Capture the cell that displays the provided text and extract its [X, Y] central coordinate. 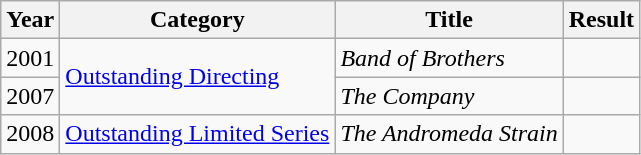
Outstanding Directing [198, 77]
2007 [30, 96]
2001 [30, 58]
2008 [30, 134]
Category [198, 20]
The Andromeda Strain [449, 134]
Title [449, 20]
Band of Brothers [449, 58]
Year [30, 20]
Outstanding Limited Series [198, 134]
Result [601, 20]
The Company [449, 96]
